Identify which cell holds the provided text, then report its (x, y) central coordinate. 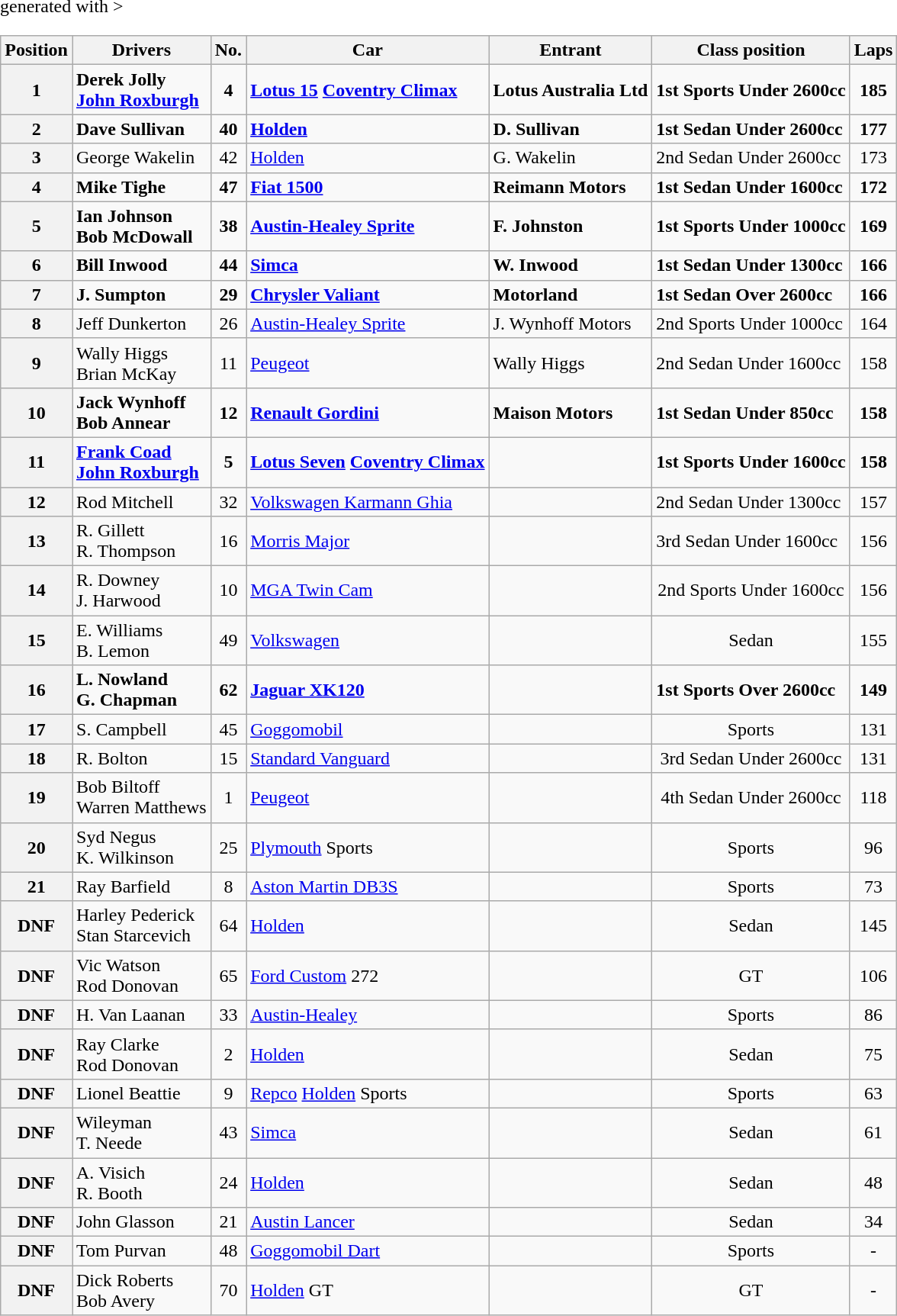
Class position (751, 50)
17 (37, 729)
4th Sedan Under 2600cc (751, 798)
Holden GT (368, 1291)
Vic Watson Rod Donovan (141, 975)
3rd Sedan Under 1600cc (751, 542)
20 (37, 847)
70 (228, 1291)
155 (873, 641)
Jack Wynhoff Bob Annear (141, 412)
Rod Mitchell (141, 501)
7 (37, 294)
86 (873, 1015)
1st Sports Under 1000cc (751, 226)
61 (873, 1132)
32 (228, 501)
64 (228, 926)
Derek Jolly John Roxburgh (141, 90)
1st Sports Over 2600cc (751, 690)
Ian Johnson Bob McDowall (141, 226)
Fiat 1500 (368, 187)
2nd Sedan Under 1600cc (751, 363)
1st Sedan Under 850cc (751, 412)
Volkswagen Karmann Ghia (368, 501)
Bill Inwood (141, 265)
63 (873, 1093)
G. Wakelin (571, 158)
Drivers (141, 50)
Bob Biltoff Warren Matthews (141, 798)
Lionel Beattie (141, 1093)
45 (228, 729)
A. VisichR. Booth (141, 1182)
Reimann Motors (571, 187)
Ford Custom 272 (368, 975)
J. Wynhoff Motors (571, 323)
Frank Coad John Roxburgh (141, 462)
Motorland (571, 294)
MGA Twin Cam (368, 590)
47 (228, 187)
Car (368, 50)
E. Williams B. Lemon (141, 641)
24 (228, 1182)
118 (873, 798)
No. (228, 50)
Maison Motors (571, 412)
14 (37, 590)
Lotus Seven Coventry Climax (368, 462)
Repco Holden Sports (368, 1093)
F. Johnston (571, 226)
WileymanT. Neede (141, 1132)
Harley Pederick Stan Starcevich (141, 926)
Standard Vanguard (368, 758)
Laps (873, 50)
34 (873, 1222)
185 (873, 90)
26 (228, 323)
Chrysler Valiant (368, 294)
106 (873, 975)
Mike Tighe (141, 187)
75 (873, 1054)
1st Sedan Under 1600cc (751, 187)
Jaguar XK120 (368, 690)
Renault Gordini (368, 412)
Aston Martin DB3S (368, 886)
Austin-Healey (368, 1015)
D. Sullivan (571, 129)
Wally Higgs Brian McKay (141, 363)
42 (228, 158)
2nd Sports Under 1000cc (751, 323)
2nd Sports Under 1600cc (751, 590)
John Glasson (141, 1222)
6 (37, 265)
38 (228, 226)
169 (873, 226)
2nd Sedan Under 1300cc (751, 501)
157 (873, 501)
2nd Sedan Under 2600cc (751, 158)
Tom Purvan (141, 1251)
Entrant (571, 50)
164 (873, 323)
49 (228, 641)
Dick Roberts Bob Avery (141, 1291)
3 (37, 158)
L. NowlandG. Chapman (141, 690)
173 (873, 158)
1st Sedan Over 2600cc (751, 294)
62 (228, 690)
18 (37, 758)
96 (873, 847)
1st Sports Under 1600cc (751, 462)
1st Sedan Under 1300cc (751, 265)
Plymouth Sports (368, 847)
H. Van Laanan (141, 1015)
Goggomobil Dart (368, 1251)
Position (37, 50)
13 (37, 542)
149 (873, 690)
73 (873, 886)
1st Sedan Under 2600cc (751, 129)
1st Sports Under 2600cc (751, 90)
Austin Lancer (368, 1222)
19 (37, 798)
Lotus Australia Ltd (571, 90)
Ray Clarke Rod Donovan (141, 1054)
Jeff Dunkerton (141, 323)
George Wakelin (141, 158)
Dave Sullivan (141, 129)
29 (228, 294)
33 (228, 1015)
J. Sumpton (141, 294)
W. Inwood (571, 265)
25 (228, 847)
Goggomobil (368, 729)
Wally Higgs (571, 363)
145 (873, 926)
Syd Negus K. Wilkinson (141, 847)
Volkswagen (368, 641)
R. Gillett R. Thompson (141, 542)
Lotus 15 Coventry Climax (368, 90)
R. Bolton (141, 758)
Ray Barfield (141, 886)
172 (873, 187)
43 (228, 1132)
3rd Sedan Under 2600cc (751, 758)
44 (228, 265)
40 (228, 129)
R. Downey J. Harwood (141, 590)
177 (873, 129)
S. Campbell (141, 729)
Morris Major (368, 542)
65 (228, 975)
